Extract the (x, y) coordinate from the center of the cell holding the provided text.  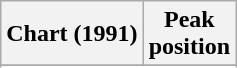
Chart (1991) (72, 34)
Peakposition (189, 34)
